Capture the cell that displays the provided text and extract its [x, y] central coordinate. 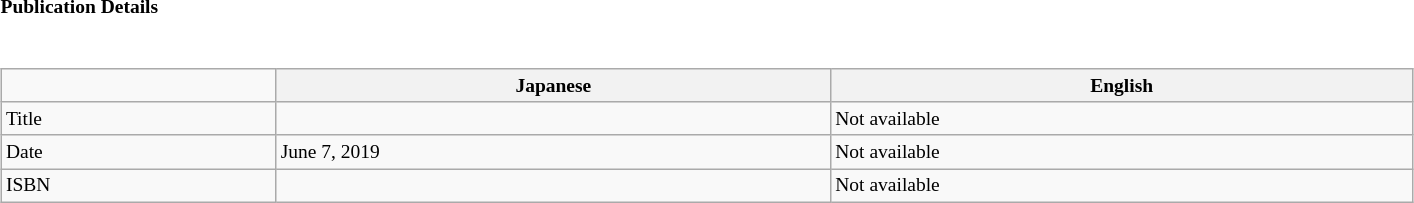
Title [138, 118]
June 7, 2019 [554, 152]
English [1122, 86]
Japanese [554, 86]
Date [138, 152]
ISBN [138, 186]
